Output the [X, Y] coordinate of the center of the cell containing the given text.  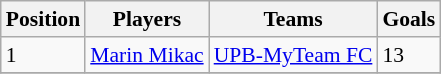
1 [43, 55]
13 [408, 55]
Goals [408, 19]
Teams [294, 19]
UPB-MyTeam FC [294, 55]
Position [43, 19]
Players [146, 19]
Marin Mikac [146, 55]
